From the cell containing the given text, extract its center point as (x, y) coordinate. 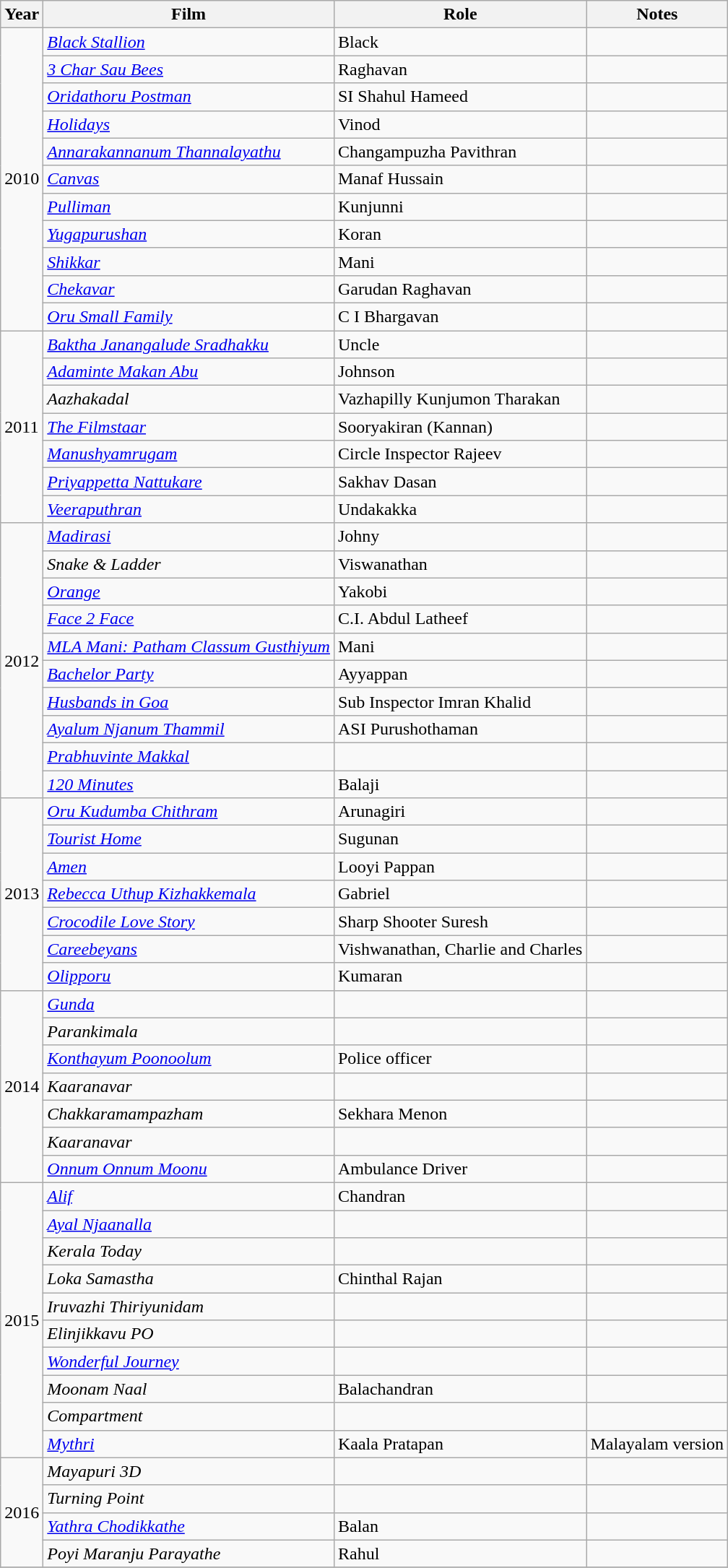
Holidays (189, 124)
The Filmstaar (189, 427)
Konthayum Poonoolum (189, 1059)
Changampuzha Pavithran (460, 152)
Alif (189, 1196)
C.I. Abdul Latheef (460, 619)
Bachelor Party (189, 674)
Ayal Njaanalla (189, 1224)
Compartment (189, 1416)
Loka Samastha (189, 1279)
Careebeyans (189, 949)
Yugapurushan (189, 234)
Kunjunni (460, 207)
Looyi Pappan (460, 867)
ASI Purushothaman (460, 729)
Pulliman (189, 207)
2010 (22, 179)
Vishwanathan, Charlie and Charles (460, 949)
Ayalum Njanum Thammil (189, 729)
Iruvazhi Thiriyunidam (189, 1307)
Manaf Hussain (460, 179)
Canvas (189, 179)
Film (189, 14)
Sub Inspector Imran Khalid (460, 701)
Malayalam version (657, 1444)
Year (22, 14)
Sooryakiran (Kannan) (460, 427)
Uncle (460, 345)
Face 2 Face (189, 619)
Veeraputhran (189, 509)
Poyi Maranju Parayathe (189, 1554)
Mythri (189, 1444)
Black Stallion (189, 42)
2016 (22, 1512)
Kumaran (460, 976)
Turning Point (189, 1499)
Oru Small Family (189, 316)
Madirasi (189, 537)
Chinthal Rajan (460, 1279)
Rahul (460, 1554)
Rebecca Uthup Kizhakkemala (189, 894)
Balachandran (460, 1389)
Adaminte Makan Abu (189, 372)
Yathra Chodikkathe (189, 1526)
Ayyappan (460, 674)
Chakkaramampazham (189, 1114)
Koran (460, 234)
Undakakka (460, 509)
Ambulance Driver (460, 1169)
Orange (189, 592)
120 Minutes (189, 784)
MLA Mani: Patham Classum Gusthiyum (189, 646)
Amen (189, 867)
Yakobi (460, 592)
Raghavan (460, 69)
Moonam Naal (189, 1389)
Kerala Today (189, 1252)
3 Char Sau Bees (189, 69)
Black (460, 42)
Garudan Raghavan (460, 289)
Kaala Pratapan (460, 1444)
2013 (22, 894)
Sugunan (460, 839)
Crocodile Love Story (189, 922)
Gunda (189, 1004)
Olipporu (189, 976)
Chekavar (189, 289)
Tourist Home (189, 839)
Husbands in Goa (189, 701)
C I Bhargavan (460, 316)
2015 (22, 1320)
Mayapuri 3D (189, 1471)
Elinjikkavu PO (189, 1334)
Notes (657, 14)
Arunagiri (460, 812)
Oru Kudumba Chithram (189, 812)
Annarakannanum Thannalayathu (189, 152)
Shikkar (189, 261)
Balan (460, 1526)
Police officer (460, 1059)
Priyappetta Nattukare (189, 482)
Circle Inspector Rajeev (460, 454)
Wonderful Journey (189, 1361)
Sekhara Menon (460, 1114)
Snake & Ladder (189, 564)
Baktha Janangalude Sradhakku (189, 345)
SI Shahul Hameed (460, 97)
Parankimala (189, 1031)
Oridathoru Postman (189, 97)
Onnum Onnum Moonu (189, 1169)
2011 (22, 427)
Vazhapilly Kunjumon Tharakan (460, 399)
Johny (460, 537)
Prabhuvinte Makkal (189, 756)
Chandran (460, 1196)
Viswanathan (460, 564)
Balaji (460, 784)
Role (460, 14)
Vinod (460, 124)
2012 (22, 660)
Gabriel (460, 894)
Aazhakadal (189, 399)
Johnson (460, 372)
Sakhav Dasan (460, 482)
Manushyamrugam (189, 454)
2014 (22, 1086)
Sharp Shooter Suresh (460, 922)
